Extract the [X, Y] coordinate from the center of the cell holding the provided text.  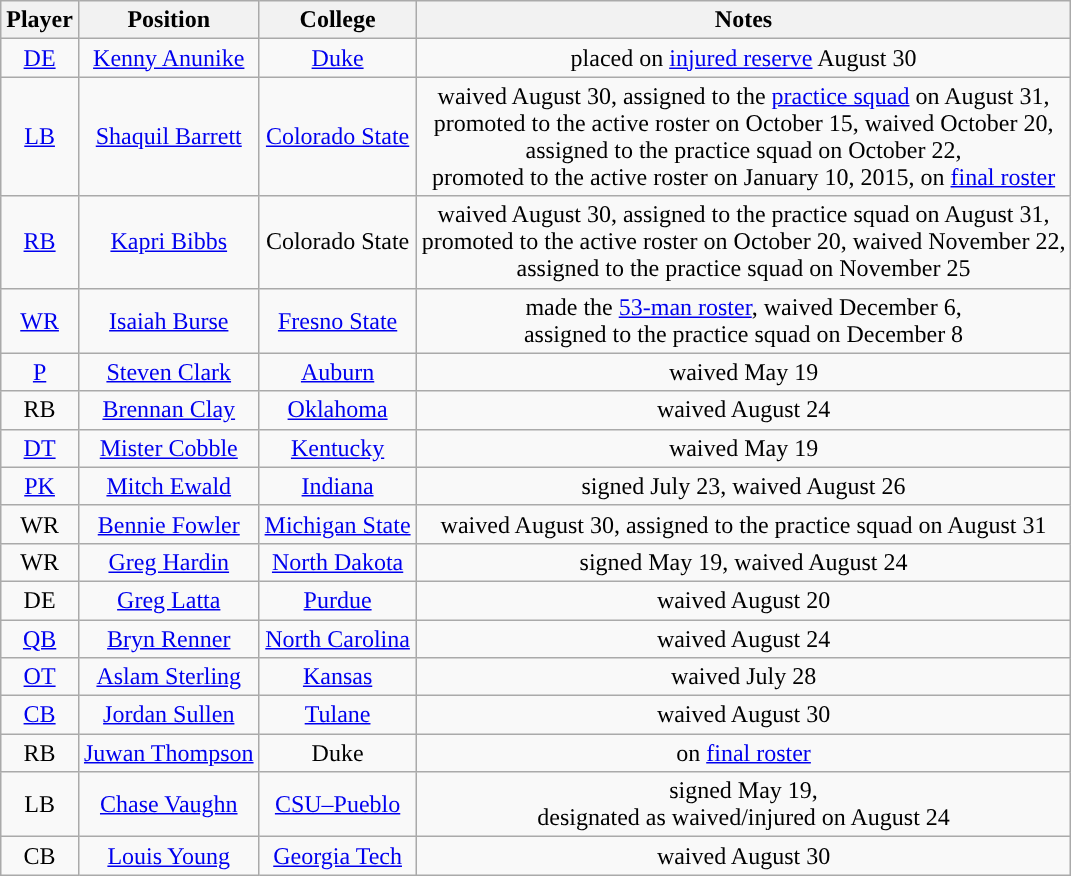
Bryn Renner [168, 639]
Georgia Tech [338, 856]
Bennie Fowler [168, 524]
North Carolina [338, 639]
CSU–Pueblo [338, 804]
Oklahoma [338, 410]
North Dakota [338, 562]
Mitch Ewald [168, 486]
DT [40, 448]
Aslam Sterling [168, 677]
Louis Young [168, 856]
P [40, 372]
OT [40, 677]
Isaiah Burse [168, 320]
Juwan Thompson [168, 753]
QB [40, 639]
Player [40, 20]
Jordan Sullen [168, 715]
Tulane [338, 715]
PK [40, 486]
Kentucky [338, 448]
waived August 20 [744, 600]
Chase Vaughn [168, 804]
on final roster [744, 753]
signed May 19,designated as waived/injured on August 24 [744, 804]
Michigan State [338, 524]
waived July 28 [744, 677]
Kapri Bibbs [168, 242]
waived August 30, assigned to the practice squad on August 31 [744, 524]
Steven Clark [168, 372]
Notes [744, 20]
Kansas [338, 677]
made the 53-man roster, waived December 6,assigned to the practice squad on December 8 [744, 320]
Greg Latta [168, 600]
Fresno State [338, 320]
Kenny Anunike [168, 58]
signed July 23, waived August 26 [744, 486]
Mister Cobble [168, 448]
placed on injured reserve August 30 [744, 58]
Position [168, 20]
Indiana [338, 486]
Greg Hardin [168, 562]
College [338, 20]
Purdue [338, 600]
Auburn [338, 372]
Shaquil Barrett [168, 136]
signed May 19, waived August 24 [744, 562]
Brennan Clay [168, 410]
